Identify which cell holds the provided text, then report its (x, y) central coordinate. 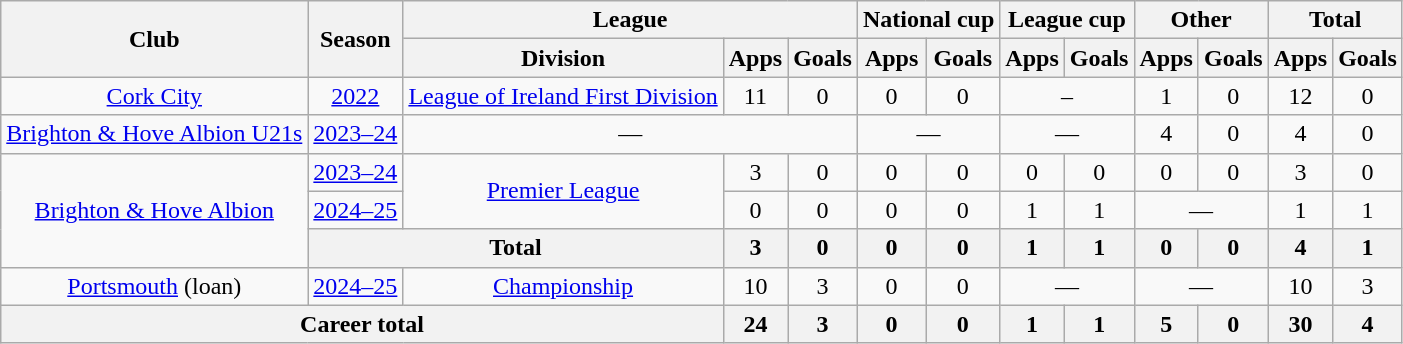
Brighton & Hove Albion U21s (154, 134)
League (630, 20)
11 (755, 96)
Championship (563, 286)
Division (563, 58)
Club (154, 39)
Cork City (154, 96)
2022 (356, 96)
12 (1300, 96)
Career total (362, 324)
Other (1201, 20)
League of Ireland First Division (563, 96)
League cup (1067, 20)
Premier League (563, 191)
– (1067, 96)
5 (1166, 324)
30 (1300, 324)
Season (356, 39)
Portsmouth (loan) (154, 286)
National cup (928, 20)
Brighton & Hove Albion (154, 210)
24 (755, 324)
